For the text-containing cell, return its midpoint in [X, Y] coordinate format. 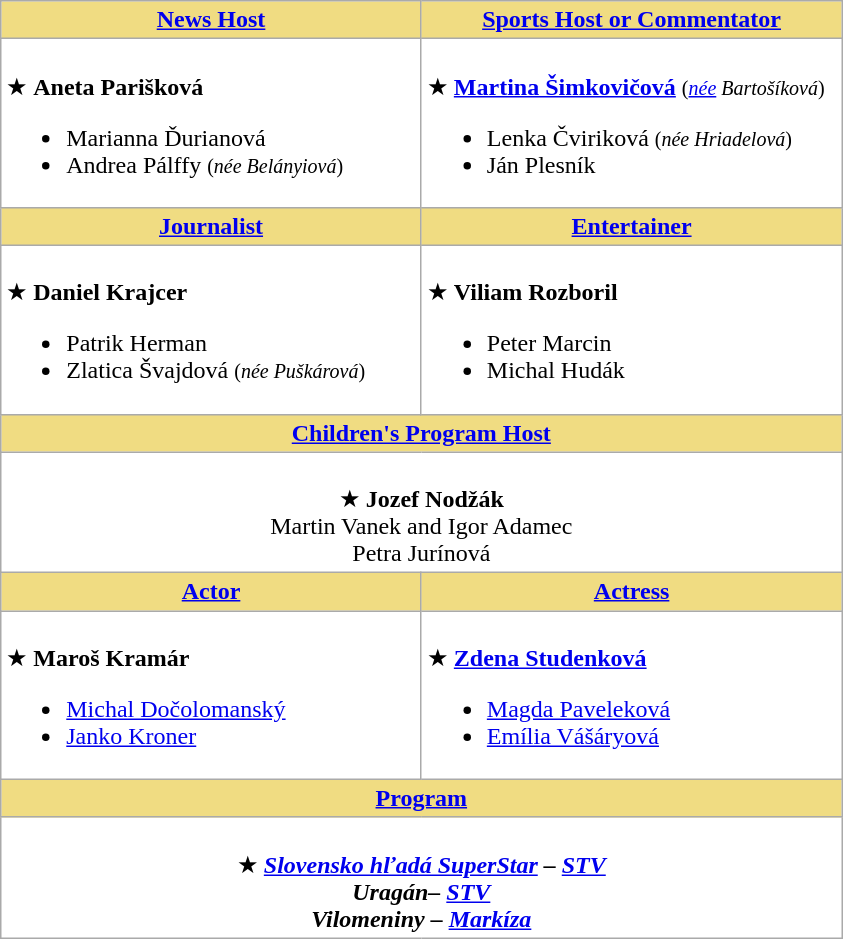
★ Maroš KramárMichal DočolomanskýJanko Kroner [212, 696]
Program [422, 798]
Entertainer [632, 226]
★ Zdena StudenkováMagda PavelekováEmília Vášáryová [632, 696]
★ Martina Šimkovičová (née Bartošíková)Lenka Čviriková (née Hriadelová)Ján Plesník [632, 124]
★ Aneta PariškováMarianna ĎurianováAndrea Pálffy (née Belányiová) [212, 124]
★ Daniel KrajcerPatrik HermanZlatica Švajdová (née Puškárová) [212, 330]
News Host [212, 20]
★ Jozef Nodžák Martin Vanek and Igor Adamec Petra Jurínová [422, 512]
★ Slovensko hľadá SuperStar – STV Uragán– STV Vilomeniny – Markíza [422, 878]
Children's Program Host [422, 433]
Sports Host or Commentator [632, 20]
★ Viliam RozborilPeter MarcinMichal Hudák [632, 330]
Actress [632, 592]
Journalist [212, 226]
Actor [212, 592]
